For the text-containing cell, return its midpoint in (x, y) coordinate format. 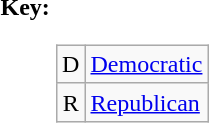
R (71, 102)
D (71, 64)
Democratic (146, 64)
Republican (146, 102)
